Identify which cell holds the provided text, then report its (x, y) central coordinate. 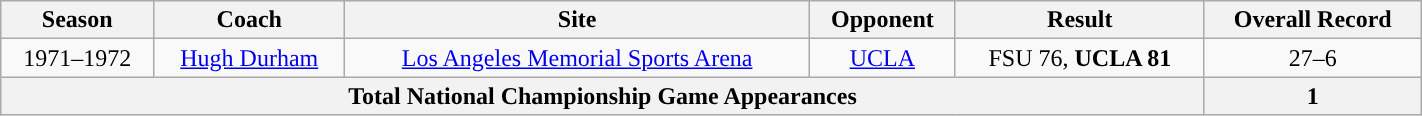
Total National Championship Game Appearances (602, 96)
Coach (250, 20)
Hugh Durham (250, 58)
Los Angeles Memorial Sports Arena (577, 58)
1971–1972 (78, 58)
FSU 76, UCLA 81 (1080, 58)
1 (1312, 96)
Result (1080, 20)
Season (78, 20)
UCLA (882, 58)
Opponent (882, 20)
Site (577, 20)
27–6 (1312, 58)
Overall Record (1312, 20)
